For the text-containing cell, return its midpoint in (x, y) coordinate format. 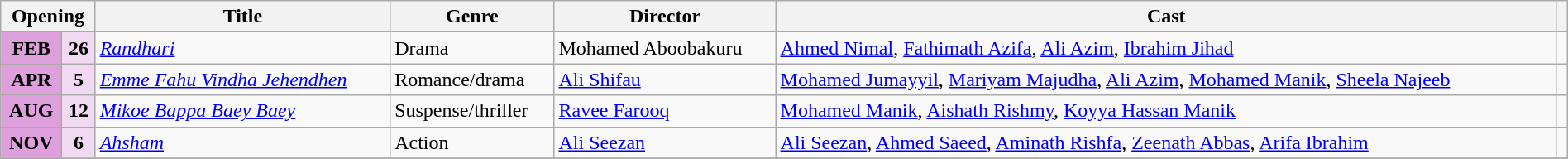
Ali Seezan, Ahmed Saeed, Aminath Rishfa, Zeenath Abbas, Arifa Ibrahim (1166, 142)
Ahmed Nimal, Fathimath Azifa, Ali Azim, Ibrahim Jihad (1166, 48)
Mohamed Jumayyil, Mariyam Majudha, Ali Azim, Mohamed Manik, Sheela Najeeb (1166, 79)
Emme Fahu Vindha Jehendhen (242, 79)
Mohamed Aboobakuru (665, 48)
Cast (1166, 17)
Director (665, 17)
Ali Shifau (665, 79)
Title (242, 17)
6 (79, 142)
Romance/drama (472, 79)
Suspense/thriller (472, 111)
Ali Seezan (665, 142)
26 (79, 48)
5 (79, 79)
Mikoe Bappa Baey Baey (242, 111)
Randhari (242, 48)
Mohamed Manik, Aishath Rishmy, Koyya Hassan Manik (1166, 111)
NOV (31, 142)
APR (31, 79)
12 (79, 111)
Ahsham (242, 142)
Ravee Farooq (665, 111)
Drama (472, 48)
Genre (472, 17)
Opening (48, 17)
FEB (31, 48)
Action (472, 142)
AUG (31, 111)
